Extract the [X, Y] coordinate from the center of the cell holding the provided text.  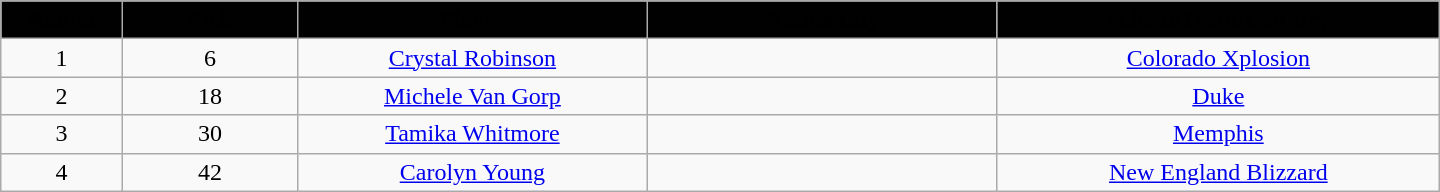
30 [210, 134]
Player [472, 20]
School/Team/Country [1218, 20]
18 [210, 96]
1 [62, 58]
3 [62, 134]
Nationality [822, 20]
Pick [210, 20]
Carolyn Young [472, 172]
Duke [1218, 96]
Crystal Robinson [472, 58]
New England Blizzard [1218, 172]
Tamika Whitmore [472, 134]
Colorado Xplosion [1218, 58]
Round [62, 20]
Michele Van Gorp [472, 96]
2 [62, 96]
6 [210, 58]
Memphis [1218, 134]
42 [210, 172]
4 [62, 172]
